Extract the (x, y) coordinate from the center of the cell holding the provided text.  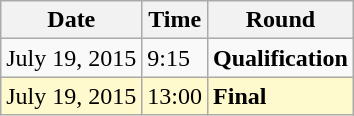
9:15 (175, 58)
Time (175, 20)
Final (281, 96)
Round (281, 20)
13:00 (175, 96)
Date (72, 20)
Qualification (281, 58)
